Identify which cell holds the provided text, then report its (X, Y) central coordinate. 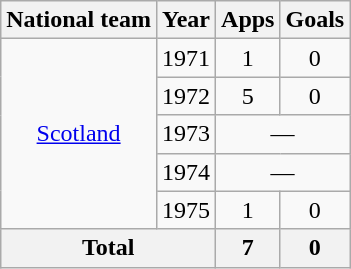
1972 (186, 96)
National team (79, 20)
7 (248, 248)
Year (186, 20)
Apps (248, 20)
Goals (315, 20)
5 (248, 96)
1971 (186, 58)
1975 (186, 210)
1973 (186, 134)
Total (108, 248)
Scotland (79, 134)
1974 (186, 172)
